Capture the cell that displays the provided text and extract its (x, y) central coordinate. 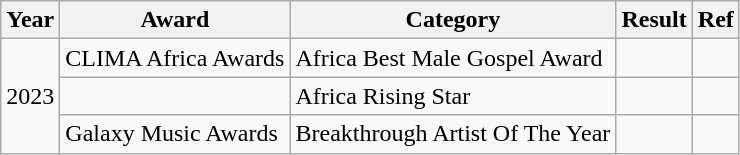
Year (30, 20)
2023 (30, 96)
Africa Rising Star (453, 96)
Galaxy Music Awards (175, 134)
CLIMA Africa Awards (175, 58)
Africa Best Male Gospel Award (453, 58)
Ref (716, 20)
Breakthrough Artist Of The Year (453, 134)
Category (453, 20)
Result (654, 20)
Award (175, 20)
